Search for the cell housing the specified text and yield its (x, y) center coordinate. 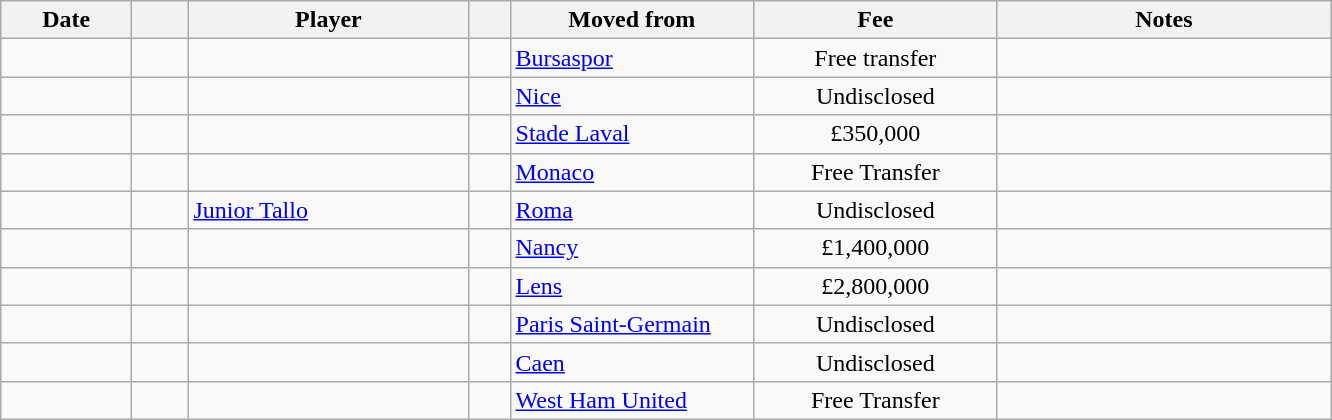
Bursaspor (632, 58)
Monaco (632, 172)
Notes (1164, 20)
Caen (632, 362)
Paris Saint-Germain (632, 324)
Nice (632, 96)
Stade Laval (632, 134)
£350,000 (876, 134)
Player (328, 20)
£2,800,000 (876, 286)
Free transfer (876, 58)
Nancy (632, 248)
Lens (632, 286)
Junior Tallo (328, 210)
Roma (632, 210)
West Ham United (632, 400)
Date (66, 20)
Moved from (632, 20)
Fee (876, 20)
£1,400,000 (876, 248)
